Pinpoint the cell where the given text exists, returning its [X, Y] midpoint coordinate. 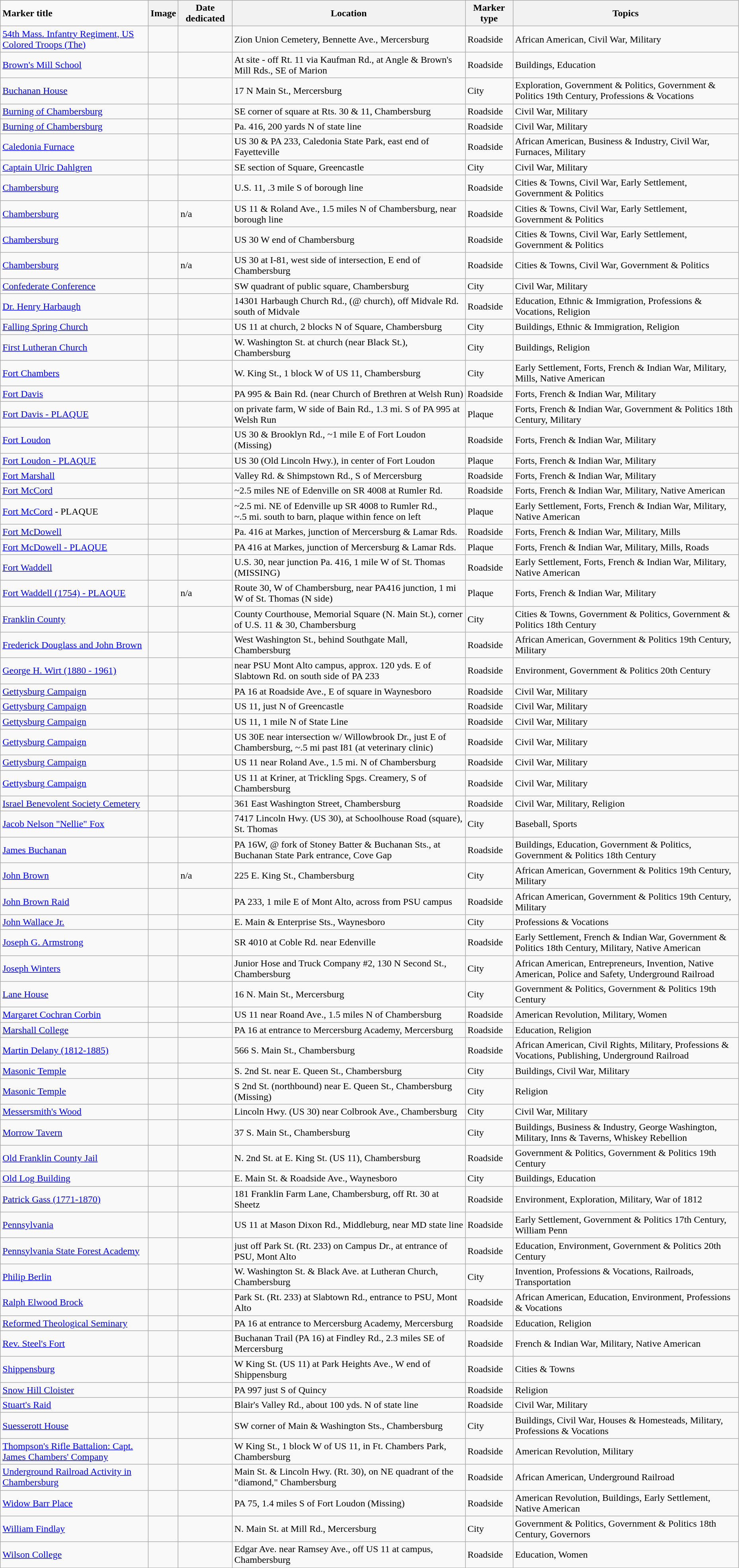
Fort McCord [75, 491]
Philip Berlin [75, 1276]
Exploration, Government & Politics, Government & Politics 19th Century, Professions & Vocations [626, 91]
Captain Ulric Dahlgren [75, 167]
S 2nd St. (northbound) near E. Queen St., Chambersburg (Missing) [349, 1091]
54th Mass. Infantry Regiment, US Colored Troops (The) [75, 39]
Buchanan House [75, 91]
Fort Waddell (1754) - PLAQUE [75, 593]
US 11 & Roland Ave., 1.5 miles N of Chambersburg, near borough line [349, 214]
SE corner of square at Rts. 30 & 11, Chambersburg [349, 111]
PA 416 at Markes, junction of Mercersburg & Lamar Rds. [349, 547]
SW corner of Main & Washington Sts., Chambersburg [349, 1426]
PA 995 & Bain Rd. (near Church of Brethren at Welsh Run) [349, 394]
W King St., 1 block W of US 11, in Ft. Chambers Park, Chambersburg [349, 1451]
American Revolution, Military [626, 1451]
African American, Civil Rights, Military, Professions & Vocations, Publishing, Underground Railroad [626, 1051]
American Revolution, Buildings, Early Settlement, Native American [626, 1503]
Cities & Towns, Civil War, Government & Politics [626, 265]
Buildings, Civil War, Military [626, 1071]
Underground Railroad Activity in Chambersburg [75, 1477]
Messersmith's Wood [75, 1112]
Junior Hose and Truck Company #2, 130 N Second St., Chambersburg [349, 968]
American Revolution, Military, Women [626, 1015]
Forts, French & Indian War, Military, Mills [626, 532]
African American, Business & Industry, Civil War, Furnaces, Military [626, 147]
Route 30, W of Chambersburg, near PA416 junction, 1 mi W of St. Thomas (N side) [349, 593]
Margaret Cochran Corbin [75, 1015]
181 Franklin Farm Lane, Chambersburg, off Rt. 30 at Sheetz [349, 1199]
Patrick Gass (1771-1870) [75, 1199]
Pa. 416 at Markes, junction of Mercersburg & Lamar Rds. [349, 532]
Rev. Steel's Fort [75, 1344]
Early Settlement, French & Indian War, Government & Politics 18th Century, Military, Native American [626, 943]
U.S. 11, .3 mile S of borough line [349, 188]
Topics [626, 14]
Early Settlement, Forts, French & Indian War, Military, Mills, Native American [626, 374]
US 30 W end of Chambersburg [349, 239]
Baseball, Sports [626, 824]
Jacob Nelson "Nellie" Fox [75, 824]
Frederick Douglass and John Brown [75, 645]
James Buchanan [75, 850]
U.S. 30, near junction Pa. 416, 1 mile W of St. Thomas (MISSING) [349, 567]
14301 Harbaugh Church Rd., (@ church), off Midvale Rd. south of Midvale [349, 307]
African American, Civil War, Military [626, 39]
Forts, French & Indian War, Government & Politics 18th Century, Military [626, 414]
Cities & Towns, Government & Politics, Government & Politics 18th Century [626, 619]
Buildings, Religion [626, 347]
Dr. Henry Harbaugh [75, 307]
US 30E near intersection w/ Willowbrook Dr., just E of Chambersburg, ~.5 mi past I81 (at veterinary clinic) [349, 742]
Pennsylvania State Forest Academy [75, 1251]
Brown's Mill School [75, 65]
~2.5 mi. NE of Edenville up SR 4008 to Rumler Rd., ~.5 mi. south to barn, plaque within fence on left [349, 511]
Marker title [75, 14]
Buildings, Business & Industry, George Washington, Military, Inns & Taverns, Whiskey Rebellion [626, 1132]
Israel Benevolent Society Cemetery [75, 803]
Forts, French & Indian War, Military, Native American [626, 491]
Caledonia Furnace [75, 147]
Marker type [489, 14]
US 11 at Mason Dixon Rd., Middleburg, near MD state line [349, 1225]
PA 233, 1 mile E of Mont Alto, across from PSU campus [349, 901]
Education, Ethnic & Immigration, Professions & Vocations, Religion [626, 307]
PA 997 just S of Quincy [349, 1390]
Ralph Elwood Brock [75, 1303]
Image [163, 14]
US 11 at Kriner, at Trickling Spgs. Creamery, S of Chambersburg [349, 783]
E. Main & Enterprise Sts., Waynesboro [349, 922]
Date dedicated [205, 14]
Pennsylvania [75, 1225]
W. Washington St. & Black Ave. at Lutheran Church, Chambersburg [349, 1276]
Confederate Conference [75, 286]
George H. Wirt (1880 - 1961) [75, 671]
Early Settlement, Government & Politics 17th Century, William Penn [626, 1225]
PA 75, 1.4 miles S of Fort Loudon (Missing) [349, 1503]
US 11, just N of Greencastle [349, 707]
Lincoln Hwy. (US 30) near Colbrook Ave., Chambersburg [349, 1112]
Old Franklin County Jail [75, 1158]
West Washington St., behind Southgate Mall, Chambersburg [349, 645]
Fort McDowell [75, 532]
Thompson's Rifle Battalion: Capt. James Chambers' Company [75, 1451]
Education, Women [626, 1554]
US 30 & Brooklyn Rd., ~1 mile E of Fort Loudon (Missing) [349, 440]
Martin Delany (1812-1885) [75, 1051]
on private farm, W side of Bain Rd., 1.3 mi. S of PA 995 at Welsh Run [349, 414]
W. Washington St. at church (near Black St.), Chambersburg [349, 347]
Location [349, 14]
US 30 & PA 233, Caledonia State Park, east end of Fayetteville [349, 147]
Wilson College [75, 1554]
US 11 at church, 2 blocks N of Square, Chambersburg [349, 327]
Reformed Theological Seminary [75, 1323]
SE section of Square, Greencastle [349, 167]
John Brown [75, 876]
Fort Loudon - PLAQUE [75, 461]
~2.5 miles NE of Edenville on SR 4008 at Rumler Rd. [349, 491]
African American, Underground Railroad [626, 1477]
Joseph Winters [75, 968]
At site - off Rt. 11 via Kaufman Rd., at Angle & Brown's Mill Rds., SE of Marion [349, 65]
Marshall College [75, 1030]
Zion Union Cemetery, Bennette Ave., Mercersburg [349, 39]
Civil War, Military, Religion [626, 803]
Suesserott House [75, 1426]
Pa. 416, 200 yards N of state line [349, 126]
US 30 (Old Lincoln Hwy.), in center of Fort Loudon [349, 461]
N. Main St. at Mill Rd., Mercersburg [349, 1529]
7417 Lincoln Hwy. (US 30), at Schoolhouse Road (square), St. Thomas [349, 824]
Fort Marshall [75, 476]
Fort McDowell - PLAQUE [75, 547]
SW quadrant of public square, Chambersburg [349, 286]
William Findlay [75, 1529]
Widow Barr Place [75, 1503]
Shippensburg [75, 1369]
Government & Politics, Government & Politics 18th Century, Governors [626, 1529]
Professions & Vocations [626, 922]
PA 16W, @ fork of Stoney Batter & Buchanan Sts., at Buchanan State Park entrance, Cove Gap [349, 850]
John Brown Raid [75, 901]
PA 16 at Roadside Ave., E of square in Waynesboro [349, 691]
Edgar Ave. near Ramsey Ave., off US 11 at campus, Chambersburg [349, 1554]
French & Indian War, Military, Native American [626, 1344]
Old Log Building [75, 1179]
Fort Davis - PLAQUE [75, 414]
Fort McCord - PLAQUE [75, 511]
John Wallace Jr. [75, 922]
Stuart's Raid [75, 1405]
Main St. & Lincoln Hwy. (Rt. 30), on NE quadrant of the "diamond," Chambersburg [349, 1477]
W. King St., 1 block W of US 11, Chambersburg [349, 374]
Park St. (Rt. 233) at Slabtown Rd., entrance to PSU, Mont Alto [349, 1303]
Cities & Towns [626, 1369]
Snow Hill Cloister [75, 1390]
US 11 near Roland Ave., 1.5 mi. N of Chambersburg [349, 763]
Buchanan Trail (PA 16) at Findley Rd., 2.3 miles SE of Mercersburg [349, 1344]
Joseph G. Armstrong [75, 943]
Buildings, Education, Government & Politics, Government & Politics 18th Century [626, 850]
Morrow Tavern [75, 1132]
Buildings, Civil War, Houses & Homesteads, Military, Professions & Vocations [626, 1426]
Education, Environment, Government & Politics 20th Century [626, 1251]
SR 4010 at Coble Rd. near Edenville [349, 943]
Lane House [75, 994]
just off Park St. (Rt. 233) on Campus Dr., at entrance of PSU, Mont Alto [349, 1251]
37 S. Main St., Chambersburg [349, 1132]
Fort Loudon [75, 440]
Franklin County [75, 619]
Environment, Government & Politics 20th Century [626, 671]
US 30 at I-81, west side of intersection, E end of Chambersburg [349, 265]
16 N. Main St., Mercersburg [349, 994]
First Lutheran Church [75, 347]
African American, Education, Environment, Professions & Vocations [626, 1303]
Forts, French & Indian War, Military, Mills, Roads [626, 547]
Valley Rd. & Shimpstown Rd., S of Mercersburg [349, 476]
Fort Davis [75, 394]
Environment, Exploration, Military, War of 1812 [626, 1199]
County Courthouse, Memorial Square (N. Main St.), corner of U.S. 11 & 30, Chambersburg [349, 619]
African American, Entrepreneurs, Invention, Native American, Police and Safety, Underground Railroad [626, 968]
US 11, 1 mile N of State Line [349, 722]
225 E. King St., Chambersburg [349, 876]
Fort Waddell [75, 567]
N. 2nd St. at E. King St. (US 11), Chambersburg [349, 1158]
near PSU Mont Alto campus, approx. 120 yds. E of Slabtown Rd. on south side of PA 233 [349, 671]
17 N Main St., Mercersburg [349, 91]
Falling Spring Church [75, 327]
Blair's Valley Rd., about 100 yds. N of state line [349, 1405]
US 11 near Roand Ave., 1.5 miles N of Chambersburg [349, 1015]
Fort Chambers [75, 374]
W King St. (US 11) at Park Heights Ave., W end of Shippensburg [349, 1369]
566 S. Main St., Chambersburg [349, 1051]
361 East Washington Street, Chambersburg [349, 803]
S. 2nd St. near E. Queen St., Chambersburg [349, 1071]
Buildings, Ethnic & Immigration, Religion [626, 327]
E. Main St. & Roadside Ave., Waynesboro [349, 1179]
Invention, Professions & Vocations, Railroads, Transportation [626, 1276]
